Locate the cell with the specified text and output its (X, Y) center coordinate. 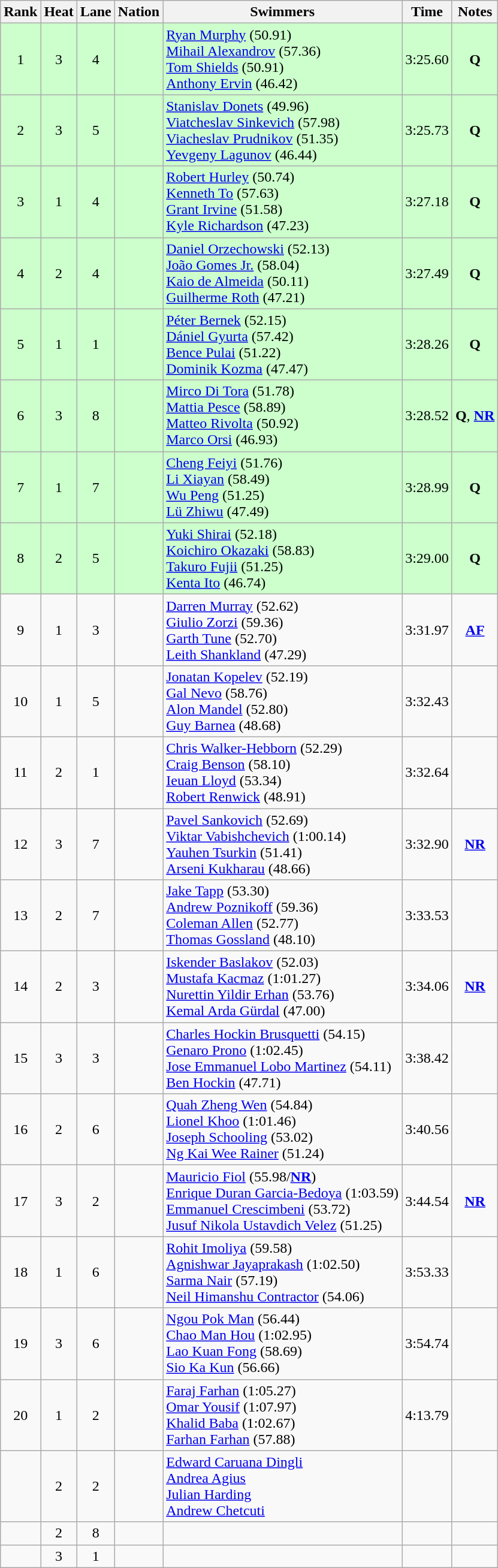
Lane (96, 12)
3:27.18 (427, 201)
3:27.49 (427, 273)
3:32.43 (427, 701)
Jonatan Kopelev (52.19)Gal Nevo (58.76)Alon Mandel (52.80)Guy Barnea (48.68) (283, 701)
Cheng Feiyi (51.76)Li Xiayan (58.49)Wu Peng (51.25)Lü Zhiwu (47.49) (283, 487)
Stanislav Donets (49.96)Viatcheslav Sinkevich (57.98)Viacheslav Prudnikov (51.35)Yevgeny Lagunov (46.44) (283, 131)
11 (20, 772)
Iskender Baslakov (52.03)Mustafa Kacmaz (1:01.27)Nurettin Yildir Erhan (53.76)Kemal Arda Gürdal (47.00) (283, 987)
12 (20, 844)
Yuki Shirai (52.18)Koichiro Okazaki (58.83)Takuro Fujii (51.25)Kenta Ito (46.74) (283, 559)
Robert Hurley (50.74)Kenneth To (57.63)Grant Irvine (51.58)Kyle Richardson (47.23) (283, 201)
3:44.54 (427, 1201)
15 (20, 1059)
Time (427, 12)
3:32.64 (427, 772)
13 (20, 916)
3:28.99 (427, 487)
3:38.42 (427, 1059)
3:54.74 (427, 1344)
Mauricio Fiol (55.98/NR)Enrique Duran Garcia-Bedoya (1:03.59)Emmanuel Crescimbeni (53.72)Jusuf Nikola Ustavdich Velez (51.25) (283, 1201)
16 (20, 1129)
Mirco Di Tora (51.78)Mattia Pesce (58.89)Matteo Rivolta (50.92)Marco Orsi (46.93) (283, 416)
Péter Bernek (52.15)Dániel Gyurta (57.42)Bence Pulai (51.22)Dominik Kozma (47.47) (283, 344)
Daniel Orzechowski (52.13)João Gomes Jr. (58.04)Kaio de Almeida (50.11)Guilherme Roth (47.21) (283, 273)
3:33.53 (427, 916)
Ryan Murphy (50.91)Mihail Alexandrov (57.36)Tom Shields (50.91)Anthony Ervin (46.42) (283, 59)
14 (20, 987)
17 (20, 1201)
3:31.97 (427, 629)
Jake Tapp (53.30)Andrew Poznikoff (59.36)Coleman Allen (52.77)Thomas Gossland (48.10) (283, 916)
Heat (59, 12)
3:28.26 (427, 344)
3:32.90 (427, 844)
Pavel Sankovich (52.69)Viktar Vabishchevich (1:00.14)Yauhen Tsurkin (51.41)Arseni Kukharau (48.66) (283, 844)
20 (20, 1415)
Notes (475, 12)
19 (20, 1344)
Chris Walker-Hebborn (52.29)Craig Benson (58.10)Ieuan Lloyd (53.34)Robert Renwick (48.91) (283, 772)
3:28.52 (427, 416)
3:53.33 (427, 1272)
3:34.06 (427, 987)
Rank (20, 12)
3:25.73 (427, 131)
Rohit Imoliya (59.58)Agnishwar Jayaprakash (1:02.50)Sarma Nair (57.19)Neil Himanshu Contractor (54.06) (283, 1272)
10 (20, 701)
Q, NR (475, 416)
Charles Hockin Brusquetti (54.15)Genaro Prono (1:02.45)Jose Emmanuel Lobo Martinez (54.11)Ben Hockin (47.71) (283, 1059)
Faraj Farhan (1:05.27)Omar Yousif (1:07.97)Khalid Baba (1:02.67)Farhan Farhan (57.88) (283, 1415)
3:40.56 (427, 1129)
9 (20, 629)
Edward Caruana DingliAndrea Agius Julian HardingAndrew Chetcuti (283, 1486)
4:13.79 (427, 1415)
Darren Murray (52.62)Giulio Zorzi (59.36)Garth Tune (52.70)Leith Shankland (47.29) (283, 629)
Swimmers (283, 12)
3:29.00 (427, 559)
3:25.60 (427, 59)
AF (475, 629)
Nation (138, 12)
Ngou Pok Man (56.44)Chao Man Hou (1:02.95)Lao Kuan Fong (58.69)Sio Ka Kun (56.66) (283, 1344)
Quah Zheng Wen (54.84)Lionel Khoo (1:01.46)Joseph Schooling (53.02)Ng Kai Wee Rainer (51.24) (283, 1129)
18 (20, 1272)
